Scan for the cell matching the given text and deliver its (X, Y) coordinate at center. 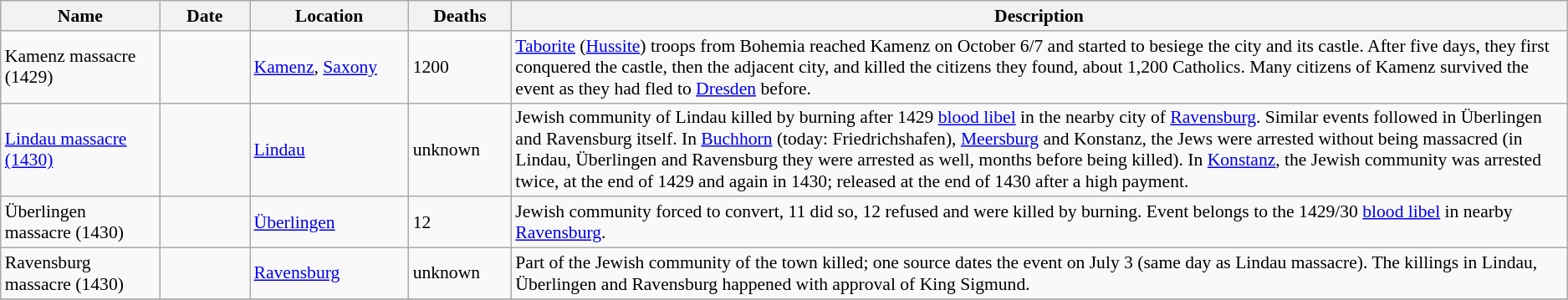
Deaths (460, 16)
Date (205, 16)
Jewish community forced to convert, 11 did so, 12 refused and were killed by burning. Event belongs to the 1429/30 blood libel in nearby Ravensburg. (1039, 222)
Location (329, 16)
Ravensburg (329, 274)
12 (460, 222)
Überlingen (329, 222)
Kamenz, Saxony (329, 67)
1200 (460, 67)
Name (80, 16)
Description (1039, 16)
Ravensburg massacre (1430) (80, 274)
Kamenz massacre (1429) (80, 67)
Lindau (329, 150)
Lindau massacre (1430) (80, 150)
Überlingen massacre (1430) (80, 222)
